Capture the cell that displays the provided text and extract its (X, Y) central coordinate. 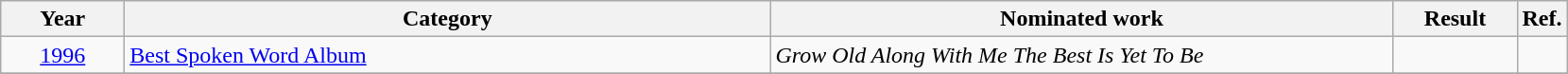
Best Spoken Word Album (448, 55)
Year (62, 19)
Category (448, 19)
Grow Old Along With Me The Best Is Yet To Be (1081, 55)
Result (1456, 19)
Ref. (1542, 19)
Nominated work (1081, 19)
1996 (62, 55)
